Find where the given text appears and provide that cell's center as (X, Y) coordinate. 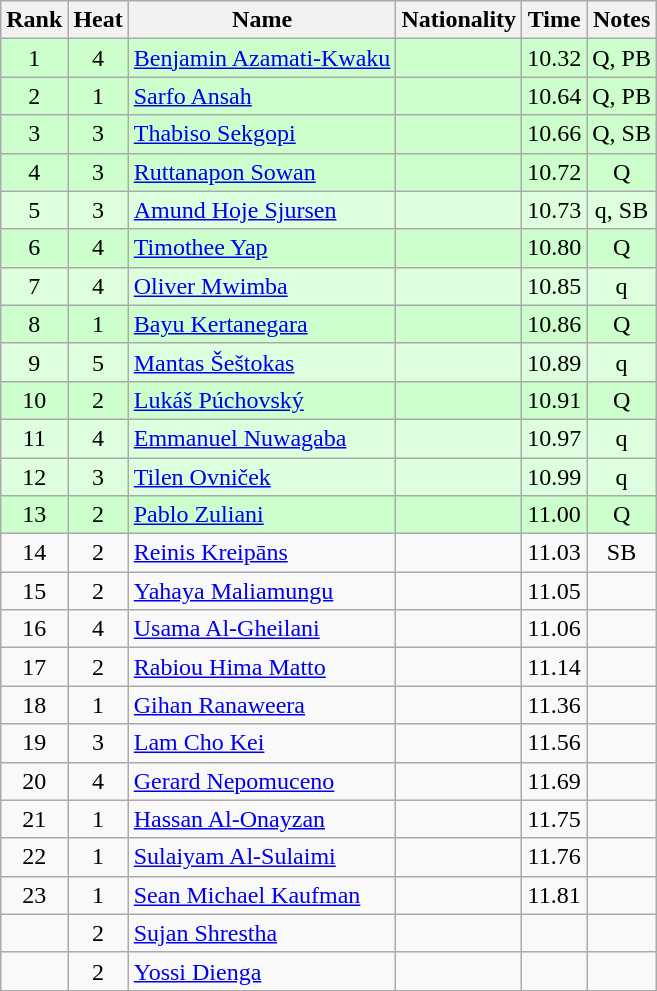
17 (34, 667)
11.36 (554, 705)
Hassan Al-Onayzan (262, 819)
7 (34, 286)
Sarfo Ansah (262, 96)
14 (34, 553)
Lam Cho Kei (262, 743)
10.66 (554, 134)
10.91 (554, 400)
Gerard Nepomuceno (262, 781)
Nationality (459, 20)
10.99 (554, 477)
Q, SB (622, 134)
Rabiou Hima Matto (262, 667)
10.73 (554, 210)
11.56 (554, 743)
10.89 (554, 362)
10 (34, 400)
9 (34, 362)
11 (34, 438)
15 (34, 591)
Oliver Mwimba (262, 286)
10.80 (554, 248)
11.69 (554, 781)
23 (34, 895)
Usama Al-Gheilani (262, 629)
Notes (622, 20)
21 (34, 819)
Tilen Ovniček (262, 477)
11.00 (554, 515)
SB (622, 553)
q, SB (622, 210)
16 (34, 629)
10.85 (554, 286)
Reinis Kreipāns (262, 553)
10.72 (554, 172)
11.03 (554, 553)
10.32 (554, 58)
11.06 (554, 629)
11.76 (554, 857)
10.97 (554, 438)
19 (34, 743)
13 (34, 515)
Sean Michael Kaufman (262, 895)
Name (262, 20)
11.05 (554, 591)
Mantas Šeštokas (262, 362)
20 (34, 781)
Yossi Dienga (262, 971)
Yahaya Maliamungu (262, 591)
Emmanuel Nuwagaba (262, 438)
11.14 (554, 667)
Sujan Shrestha (262, 933)
22 (34, 857)
Pablo Zuliani (262, 515)
Bayu Kertanegara (262, 324)
Time (554, 20)
Heat (98, 20)
Gihan Ranaweera (262, 705)
11.81 (554, 895)
Lukáš Púchovský (262, 400)
11.75 (554, 819)
Benjamin Azamati-Kwaku (262, 58)
12 (34, 477)
Ruttanapon Sowan (262, 172)
Rank (34, 20)
6 (34, 248)
Timothee Yap (262, 248)
8 (34, 324)
Sulaiyam Al-Sulaimi (262, 857)
18 (34, 705)
Amund Hoje Sjursen (262, 210)
10.64 (554, 96)
Thabiso Sekgopi (262, 134)
10.86 (554, 324)
